Scan for the cell matching the given text and deliver its [X, Y] coordinate at center. 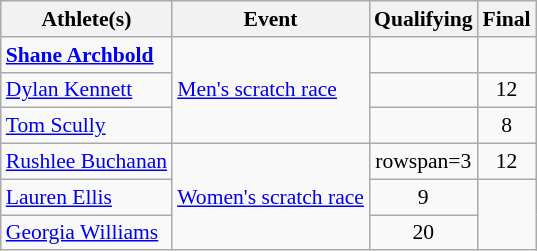
Final [507, 19]
Shane Archbold [86, 55]
Women's scratch race [270, 198]
Lauren Ellis [86, 197]
20 [423, 233]
Tom Scully [86, 126]
8 [507, 126]
Athlete(s) [86, 19]
Qualifying [423, 19]
9 [423, 197]
Dylan Kennett [86, 90]
Rushlee Buchanan [86, 162]
Event [270, 19]
Men's scratch race [270, 90]
Georgia Williams [86, 233]
rowspan=3 [423, 162]
